Find where the given text appears and provide that cell's center as (x, y) coordinate. 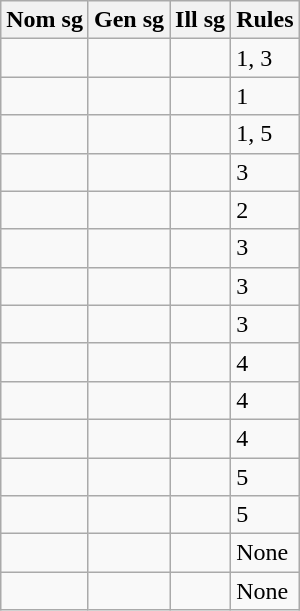
Ill sg (200, 20)
1 (265, 96)
Gen sg (128, 20)
1, 5 (265, 134)
2 (265, 210)
1, 3 (265, 58)
Nom sg (45, 20)
Rules (265, 20)
